Detect which cell encompasses the target text, then output its [X, Y] center coordinate. 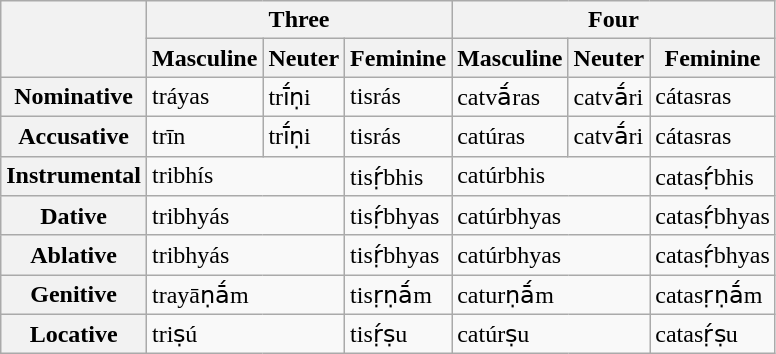
catúras [510, 136]
catúrṣu [551, 334]
catasṛ́bhis [713, 176]
trayāṇā́m [245, 295]
catasṛ́ṣu [713, 334]
caturṇā́m [551, 295]
tisṛ́ṣu [398, 334]
Genitive [74, 295]
Three [298, 20]
tribhís [245, 176]
Ablative [74, 255]
tráyas [204, 97]
trīn [204, 136]
tisṛṇā́m [398, 295]
catasṛṇā́m [713, 295]
catvā́ras [510, 97]
tisṛ́bhis [398, 176]
Four [614, 20]
Accusative [74, 136]
Nominative [74, 97]
Dative [74, 216]
Instrumental [74, 176]
catúrbhis [551, 176]
Locative [74, 334]
triṣú [245, 334]
